Identify which cell holds the provided text, then report its (X, Y) central coordinate. 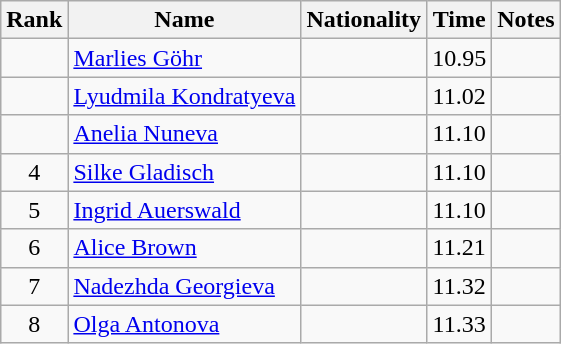
8 (34, 324)
7 (34, 286)
Ingrid Auerswald (184, 210)
Anelia Nuneva (184, 134)
4 (34, 172)
Rank (34, 20)
11.33 (460, 324)
11.02 (460, 96)
Lyudmila Kondratyeva (184, 96)
11.21 (460, 248)
Marlies Göhr (184, 58)
Notes (526, 20)
10.95 (460, 58)
Alice Brown (184, 248)
5 (34, 210)
Silke Gladisch (184, 172)
Nadezhda Georgieva (184, 286)
11.32 (460, 286)
Nationality (364, 20)
6 (34, 248)
Olga Antonova (184, 324)
Name (184, 20)
Time (460, 20)
